Determine the [x, y] coordinate at the center of the cell enclosing the given text.  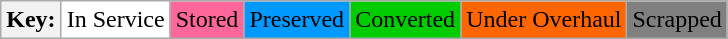
Stored [207, 20]
Preserved [297, 20]
Scrapped [677, 20]
Under Overhaul [544, 20]
In Service [116, 20]
Key: [31, 20]
Converted [406, 20]
